Return (x, y) of the center of cell containing provided text 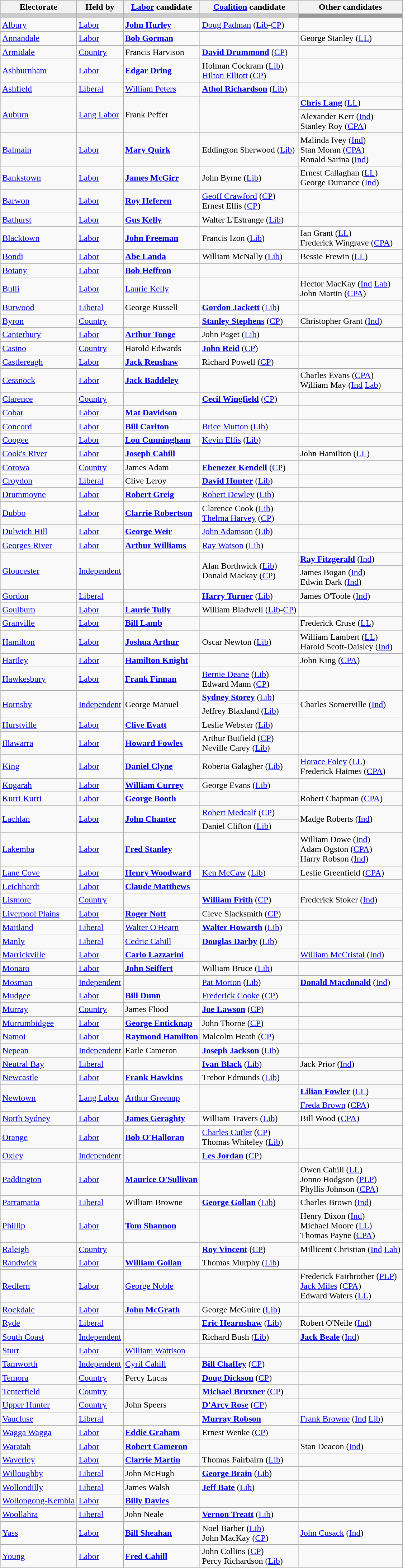
Clive Leroy (162, 481)
Corowa (39, 467)
Stan Deacon (Ind) (350, 1446)
George Stanley (LL) (350, 38)
John McGrath (162, 1310)
Trebor Edmunds (Lib) (249, 1078)
William Browne (162, 1202)
Kogarah (39, 785)
Athol Richardson (Lib) (249, 89)
Coalition candidate (249, 7)
James Geraghty (162, 1119)
Georges River (39, 545)
Laurie Kelly (162, 289)
Cecil Wingfield (CP) (249, 399)
Clarence Cook (Lib)Thelma Harvey (CP) (249, 513)
Charles Cutler (CP)Thomas Whiteley (Lib) (249, 1137)
Concord (39, 426)
Jack Prior (Ind) (350, 1064)
Henry Woodward (162, 873)
Daniel Clifton (Lib) (249, 826)
Richard Powell (CP) (249, 362)
Neutral Bay (39, 1064)
Jack Renshaw (162, 362)
Hamilton Knight (162, 660)
Frederick Fairbrother (PLP)Jack Miles (CPA)Edward Waters (LL) (350, 1286)
Barwon (39, 201)
David Hunter (Lib) (249, 481)
James Walsh (162, 1487)
Maurice O'Sullivan (162, 1179)
Charles Brown (Ind) (350, 1202)
William Peters (162, 89)
Gloucester (39, 571)
Namoi (39, 1037)
Cobar (39, 412)
George Weir (162, 532)
Eddie Graham (162, 1432)
Dubbo (39, 513)
James Adam (162, 467)
Wagga Wagga (39, 1432)
Nepean (39, 1050)
Donald Macdonald (Ind) (350, 982)
William Bruce (Lib) (249, 968)
Hurstville (39, 725)
Pat Morton (Lib) (249, 982)
Freda Brown (CPA) (350, 1105)
John Thorne (CP) (249, 1023)
Joshua Arthur (162, 642)
Young (39, 1557)
Robert Medcalf (CP) (249, 812)
Bill Carlton (162, 426)
Hector MacKay (Ind Lab)John Martin (CPA) (350, 289)
William McCristal (Ind) (350, 955)
Bondi (39, 257)
John Reid (CP) (249, 348)
William Dowe (Ind)Adam Ogston (CPA)Harry Robson (Ind) (350, 849)
William Lambert (LL)Harold Scott-Daisley (Ind) (350, 642)
Tenterfield (39, 1391)
Parramatta (39, 1202)
Douglas Darby (Lib) (249, 941)
George Enticknap (162, 1023)
Fred Stanley (162, 849)
Hartley (39, 660)
John Seiffert (162, 968)
Coogee (39, 440)
Bob Heffron (162, 270)
Ernest Wenke (CP) (249, 1432)
Walter O'Hearn (162, 927)
Abe Landa (162, 257)
George Russell (162, 307)
North Sydney (39, 1119)
Lane Cove (39, 873)
Gus Kelly (162, 219)
Clarence (39, 399)
Electorate (39, 7)
Ryde (39, 1323)
Bill Wood (CPA) (350, 1119)
John King (CPA) (350, 660)
John Neale (162, 1515)
William McNally (Lib) (249, 257)
Frederick Cruse (LL) (350, 623)
Alan Borthwick (Lib)Donald Mackay (CP) (249, 571)
Cook's River (39, 453)
Roy Heferen (162, 201)
Carlo Lazzarini (162, 955)
Malinda Ivey (Ind)Stan Moran (CPA)Ronald Sarina (Ind) (350, 149)
Horace Foley (LL)Frederick Haimes (CPA) (350, 767)
Rockdale (39, 1310)
Granville (39, 623)
Frank Browne (Ind Lib) (350, 1419)
Ashburnham (39, 70)
William Wattison (162, 1350)
William Frith (CP) (249, 900)
Robert Dewley (Lib) (249, 495)
Roberta Galagher (Lib) (249, 767)
Clarrie Robertson (162, 513)
Dulwich Hill (39, 532)
Eric Hearnshaw (Lib) (249, 1323)
Upper Hunter (39, 1405)
Illawarra (39, 743)
Daniel Clyne (162, 767)
Francis Izon (Lib) (249, 238)
Claude Matthews (162, 886)
Joseph Cahill (162, 453)
Castlereagh (39, 362)
Roger Nott (162, 914)
Tom Shannon (162, 1226)
John Freeman (162, 238)
James O'Toole (Ind) (350, 596)
Croydon (39, 481)
Jeffrey Blaxland (Lib) (249, 711)
Michael Bruxner (CP) (249, 1391)
Bathurst (39, 219)
John Byrne (Lib) (249, 177)
Casino (39, 348)
Redfern (39, 1286)
Arthur Williams (162, 545)
Hawkesbury (39, 678)
Frederick Stoker (Ind) (350, 900)
Hornsby (39, 704)
Hamilton (39, 642)
Arthur Greenup (162, 1098)
Sturt (39, 1350)
Frank Finnan (162, 678)
Earle Cameron (162, 1050)
Ray Watson (Lib) (249, 545)
Botany (39, 270)
John Chanter (162, 819)
Jack Beale (Ind) (350, 1337)
John Paget (Lib) (249, 335)
Willoughby (39, 1473)
Frederick Cooke (CP) (249, 996)
Holman Cockram (Lib)Hilton Elliott (CP) (249, 70)
William Gollan (162, 1263)
Kevin Ellis (Lib) (249, 440)
Phillip (39, 1226)
Arthur Butfield (CP)Neville Carey (Lib) (249, 743)
Paddington (39, 1179)
William Travers (Lib) (249, 1119)
Lou Cunningham (162, 440)
John Hurley (162, 25)
Ashfield (39, 89)
Marrickville (39, 955)
Richard Bush (Lib) (249, 1337)
James Flood (162, 1009)
Leichhardt (39, 886)
Brice Mutton (Lib) (249, 426)
Bernie Deane (Lib)Edward Mann (CP) (249, 678)
Ken McCaw (Lib) (249, 873)
Henry Dixon (Ind)Michael Moore (LL)Thomas Payne (CPA) (350, 1226)
Wollongong-Kembla (39, 1501)
Robert Cameron (162, 1446)
Bill Sheahan (162, 1533)
King (39, 767)
Lachlan (39, 819)
Canterbury (39, 335)
Raleigh (39, 1249)
Walter L'Estrange (Lib) (249, 219)
Jeff Bate (Lib) (249, 1487)
Mary Quirk (162, 149)
Madge Roberts (Ind) (350, 819)
Gordon (39, 596)
Bill Dunn (162, 996)
Newtown (39, 1098)
Oxley (39, 1156)
Bob O'Halloran (162, 1137)
Cessnock (39, 381)
Robert Chapman (CPA) (350, 799)
Charles Evans (CPA)William May (Ind Lab) (350, 381)
Leslie Greenfield (CPA) (350, 873)
Frank Peffer (162, 114)
William Currey (162, 785)
George Manuel (162, 704)
Robert Greig (162, 495)
Labor candidate (162, 7)
Arthur Tonge (162, 335)
Harry Turner (Lib) (249, 596)
Murray (39, 1009)
Thomas Murphy (Lib) (249, 1263)
Maitland (39, 927)
Bill Chaffey (CP) (249, 1364)
Orange (39, 1137)
Other candidates (350, 7)
Waverley (39, 1460)
Chris Lang (LL) (350, 103)
George Noble (162, 1286)
Malcolm Heath (CP) (249, 1037)
Newcastle (39, 1078)
Eddington Sherwood (Lib) (249, 149)
Stanley Stephens (CP) (249, 321)
Clarrie Martin (162, 1460)
Waratah (39, 1446)
Leslie Webster (Lib) (249, 725)
Joe Lawson (CP) (249, 1009)
John McHugh (162, 1473)
Bob Gorman (162, 38)
Ian Grant (LL)Frederick Wingrave (CPA) (350, 238)
Mudgee (39, 996)
Francis Harvison (162, 52)
Ernest Callaghan (LL)George Durrance (Ind) (350, 177)
Auburn (39, 114)
Yass (39, 1533)
Charles Somerville (Ind) (350, 704)
Lilian Fowler (LL) (350, 1091)
Roy Vincent (CP) (249, 1249)
Clive Evatt (162, 725)
John Collins (CP)Percy Richardson (Lib) (249, 1557)
Millicent Christian (Ind Lab) (350, 1249)
Mosman (39, 982)
Alexander Kerr (Ind)Stanley Roy (CPA) (350, 121)
Sydney Storey (Lib) (249, 697)
Owen Cahill (LL)Jonno Hodgson (PLP)Phyllis Johnson (CPA) (350, 1179)
Christopher Grant (Ind) (350, 321)
George Gollan (Lib) (249, 1202)
James Bogan (Ind)Edwin Dark (Ind) (350, 577)
Annandale (39, 38)
Walter Howarth (Lib) (249, 927)
John Adamson (Lib) (249, 532)
Lakemba (39, 849)
Geoff Crawford (CP)Ernest Ellis (CP) (249, 201)
Thomas Fairbairn (Lib) (249, 1460)
Monaro (39, 968)
John Speers (162, 1405)
Randwick (39, 1263)
Kurri Kurri (39, 799)
Harold Edwards (162, 348)
Raymond Hamilton (162, 1037)
Woollahra (39, 1515)
Byron (39, 321)
George Brain (Lib) (249, 1473)
Howard Fowles (162, 743)
Held by (100, 7)
Laurie Tully (162, 610)
Vaucluse (39, 1419)
George Evans (Lib) (249, 785)
Manly (39, 941)
Cyril Cahill (162, 1364)
Jack Baddeley (162, 381)
Burwood (39, 307)
Billy Davies (162, 1501)
Bill Lamb (162, 623)
Balmain (39, 149)
Ivan Black (Lib) (249, 1064)
David Drummond (CP) (249, 52)
Armidale (39, 52)
Frank Hawkins (162, 1078)
Vernon Treatt (Lib) (249, 1515)
Goulburn (39, 610)
Ebenezer Kendell (CP) (249, 467)
Murrumbidgee (39, 1023)
James McGirr (162, 177)
Doug Dickson (CP) (249, 1378)
John Hamilton (LL) (350, 453)
Albury (39, 25)
Temora (39, 1378)
Noel Barber (Lib)John MacKay (CP) (249, 1533)
Percy Lucas (162, 1378)
Lismore (39, 900)
Tamworth (39, 1364)
Bankstown (39, 177)
Fred Cahill (162, 1557)
Les Jordan (CP) (249, 1156)
George Booth (162, 799)
John Cusack (Ind) (350, 1533)
D'Arcy Rose (CP) (249, 1405)
Cleve Slacksmith (CP) (249, 914)
Liverpool Plains (39, 914)
Bessie Frewin (LL) (350, 257)
Bulli (39, 289)
Joseph Jackson (Lib) (249, 1050)
William Bladwell (Lib-CP) (249, 610)
Drummoyne (39, 495)
Robert O'Neile (Ind) (350, 1323)
Gordon Jackett (Lib) (249, 307)
Ray Fitzgerald (Ind) (350, 559)
South Coast (39, 1337)
George McGuire (Lib) (249, 1310)
Murray Robson (249, 1419)
Mat Davidson (162, 412)
Doug Padman (Lib-CP) (249, 25)
Oscar Newton (Lib) (249, 642)
Blacktown (39, 238)
Edgar Dring (162, 70)
Wollondilly (39, 1487)
Cedric Cahill (162, 941)
